Extract the [x, y] coordinate from the center of the cell holding the provided text.  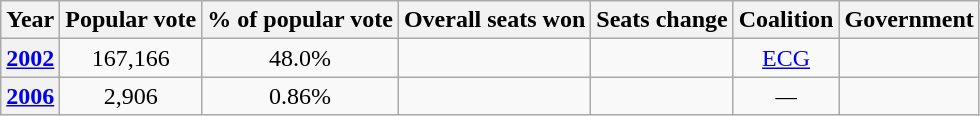
% of popular vote [300, 20]
2002 [30, 58]
ECG [786, 58]
— [786, 96]
Overall seats won [494, 20]
48.0% [300, 58]
Coalition [786, 20]
2006 [30, 96]
Year [30, 20]
167,166 [131, 58]
2,906 [131, 96]
Government [909, 20]
0.86% [300, 96]
Seats change [662, 20]
Popular vote [131, 20]
